Identify which cell holds the provided text, then report its [X, Y] central coordinate. 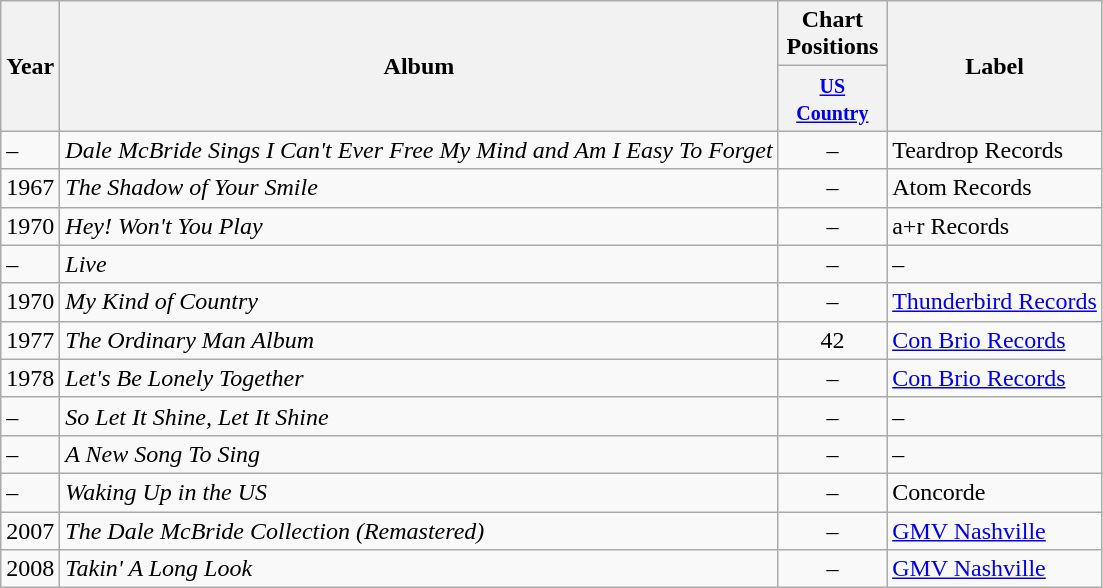
The Ordinary Man Album [419, 340]
The Dale McBride Collection (Remastered) [419, 531]
Dale McBride Sings I Can't Ever Free My Mind and Am I Easy To Forget [419, 150]
Let's Be Lonely Together [419, 378]
My Kind of Country [419, 302]
Label [995, 66]
2007 [30, 531]
Chart Positions [832, 34]
Teardrop Records [995, 150]
a+r Records [995, 226]
Album [419, 66]
Takin' A Long Look [419, 569]
US Country [832, 98]
Hey! Won't You Play [419, 226]
Waking Up in the US [419, 492]
A New Song To Sing [419, 454]
So Let It Shine, Let It Shine [419, 416]
2008 [30, 569]
Atom Records [995, 188]
Year [30, 66]
Thunderbird Records [995, 302]
The Shadow of Your Smile [419, 188]
Live [419, 264]
42 [832, 340]
1977 [30, 340]
1967 [30, 188]
1978 [30, 378]
Concorde [995, 492]
